From the cell containing the given text, extract its center point as (X, Y) coordinate. 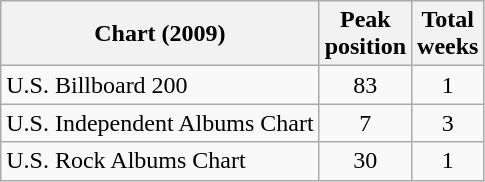
Chart (2009) (160, 34)
Totalweeks (448, 34)
30 (365, 161)
U.S. Rock Albums Chart (160, 161)
3 (448, 123)
U.S. Independent Albums Chart (160, 123)
U.S. Billboard 200 (160, 85)
Peakposition (365, 34)
7 (365, 123)
83 (365, 85)
